Find where the given text appears and provide that cell's center as [X, Y] coordinate. 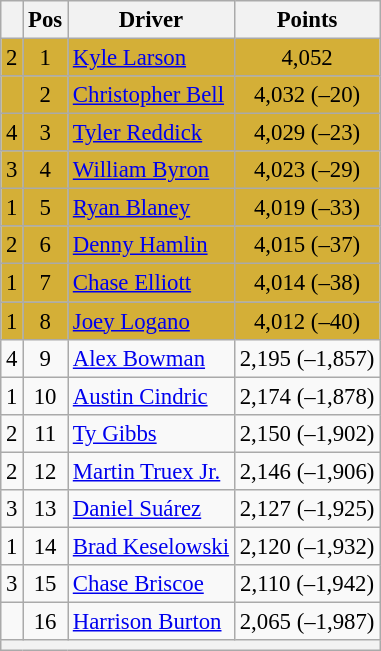
14 [46, 546]
Harrison Burton [152, 621]
Ty Gibbs [152, 433]
Chase Briscoe [152, 584]
Kyle Larson [152, 58]
Chase Elliott [152, 283]
9 [46, 358]
4,023 (–29) [306, 170]
Joey Logano [152, 321]
11 [46, 433]
2,174 (–1,878) [306, 396]
5 [46, 208]
Daniel Suárez [152, 509]
2,065 (–1,987) [306, 621]
Denny Hamlin [152, 245]
4,015 (–37) [306, 245]
4,052 [306, 58]
Ryan Blaney [152, 208]
Brad Keselowski [152, 546]
2,146 (–1,906) [306, 471]
Pos [46, 20]
2,195 (–1,857) [306, 358]
Martin Truex Jr. [152, 471]
6 [46, 245]
2,110 (–1,942) [306, 584]
2,150 (–1,902) [306, 433]
4,029 (–23) [306, 133]
4,014 (–38) [306, 283]
13 [46, 509]
4,019 (–33) [306, 208]
15 [46, 584]
Austin Cindric [152, 396]
Alex Bowman [152, 358]
Driver [152, 20]
7 [46, 283]
Points [306, 20]
William Byron [152, 170]
4,012 (–40) [306, 321]
2,120 (–1,932) [306, 546]
4,032 (–20) [306, 95]
8 [46, 321]
10 [46, 396]
12 [46, 471]
2,127 (–1,925) [306, 509]
Christopher Bell [152, 95]
Tyler Reddick [152, 133]
16 [46, 621]
